Find where the given text appears and provide that cell's center as [X, Y] coordinate. 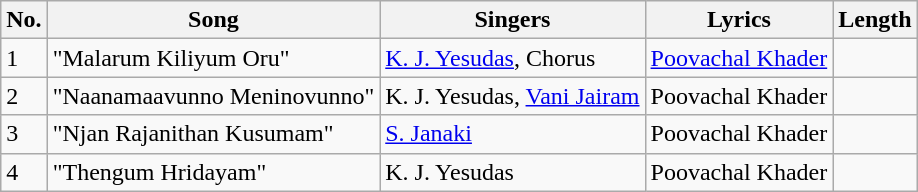
Singers [512, 20]
K. J. Yesudas, Vani Jairam [512, 96]
"Thengum Hridayam" [214, 172]
4 [24, 172]
No. [24, 20]
Song [214, 20]
K. J. Yesudas, Chorus [512, 58]
"Njan Rajanithan Kusumam" [214, 134]
3 [24, 134]
2 [24, 96]
"Malarum Kiliyum Oru" [214, 58]
K. J. Yesudas [512, 172]
"Naanamaavunno Meninovunno" [214, 96]
1 [24, 58]
Lyrics [739, 20]
S. Janaki [512, 134]
Length [875, 20]
